Return (x, y) of the center of cell containing provided text 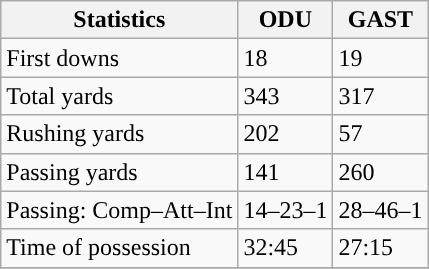
202 (286, 134)
14–23–1 (286, 210)
27:15 (380, 248)
141 (286, 172)
57 (380, 134)
Passing: Comp–Att–Int (120, 210)
18 (286, 58)
Time of possession (120, 248)
GAST (380, 20)
343 (286, 96)
Total yards (120, 96)
Statistics (120, 20)
32:45 (286, 248)
Rushing yards (120, 134)
Passing yards (120, 172)
317 (380, 96)
ODU (286, 20)
28–46–1 (380, 210)
260 (380, 172)
First downs (120, 58)
19 (380, 58)
